Search for the cell housing the specified text and yield its [X, Y] center coordinate. 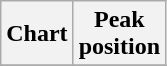
Peakposition [119, 34]
Chart [37, 34]
